Capture the cell that displays the provided text and extract its [x, y] central coordinate. 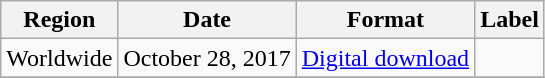
Digital download [385, 58]
Region [60, 20]
Worldwide [60, 58]
October 28, 2017 [207, 58]
Label [510, 20]
Format [385, 20]
Date [207, 20]
